For the text-containing cell, return its midpoint in [x, y] coordinate format. 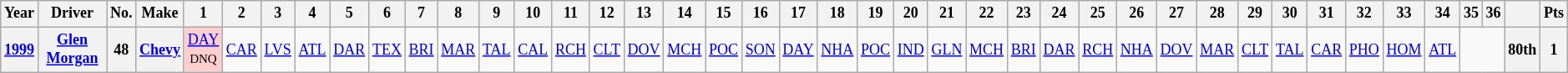
23 [1024, 13]
35 [1471, 13]
6 [387, 13]
31 [1327, 13]
IND [910, 50]
17 [798, 13]
30 [1290, 13]
36 [1493, 13]
10 [533, 13]
20 [910, 13]
19 [876, 13]
GLN [947, 50]
16 [760, 13]
DAYDNQ [203, 50]
29 [1256, 13]
18 [837, 13]
12 [606, 13]
CAL [533, 50]
PHO [1364, 50]
8 [458, 13]
11 [571, 13]
21 [947, 13]
32 [1364, 13]
Pts [1555, 13]
28 [1217, 13]
SON [760, 50]
13 [644, 13]
5 [349, 13]
TEX [387, 50]
Driver [72, 13]
48 [122, 50]
2 [241, 13]
9 [497, 13]
LVS [277, 50]
26 [1137, 13]
22 [987, 13]
No. [122, 13]
3 [277, 13]
7 [421, 13]
25 [1098, 13]
27 [1176, 13]
4 [312, 13]
DAY [798, 50]
33 [1404, 13]
Chevy [160, 50]
34 [1443, 13]
Make [160, 13]
14 [685, 13]
Year [20, 13]
15 [724, 13]
24 [1059, 13]
HOM [1404, 50]
Glen Morgan [72, 50]
1999 [20, 50]
80th [1523, 50]
